Capture the cell that displays the provided text and extract its (X, Y) central coordinate. 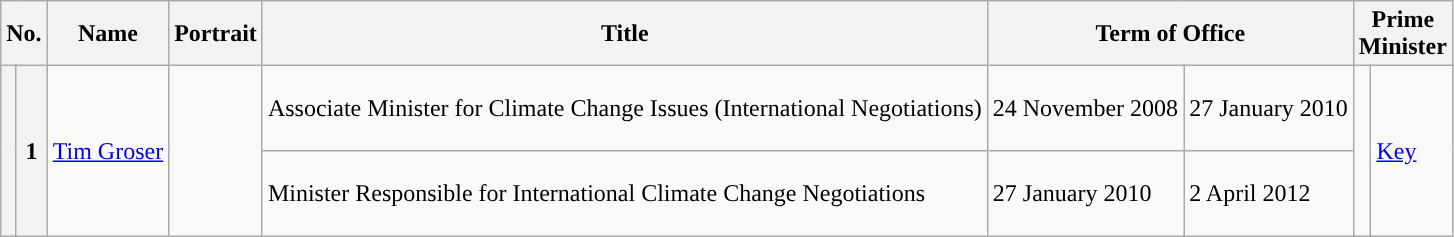
Title (624, 34)
24 November 2008 (1085, 108)
Tim Groser (108, 152)
2 April 2012 (1269, 194)
No. (24, 34)
Term of Office (1170, 34)
Key (1412, 152)
Associate Minister for Climate Change Issues (International Negotiations) (624, 108)
Portrait (216, 34)
1 (32, 152)
Name (108, 34)
PrimeMinister (1402, 34)
Minister Responsible for International Climate Change Negotiations (624, 194)
